Provide the (X, Y) coordinate of the cell's center where the given text is located.  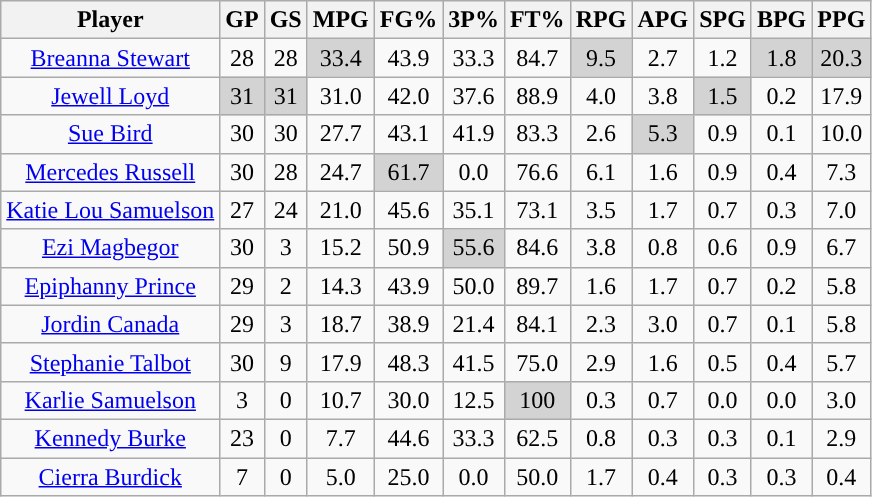
43.1 (408, 134)
7.7 (340, 438)
5.3 (663, 134)
Karlie Samuelson (110, 400)
5.0 (340, 477)
38.9 (408, 324)
5.7 (842, 362)
24 (286, 210)
33.4 (340, 58)
7.3 (842, 172)
73.1 (537, 210)
FG% (408, 20)
84.6 (537, 248)
55.6 (474, 248)
27 (242, 210)
Sue Bird (110, 134)
BPG (781, 20)
APG (663, 20)
89.7 (537, 286)
2 (286, 286)
84.1 (537, 324)
18.7 (340, 324)
9 (286, 362)
6.7 (842, 248)
84.7 (537, 58)
7.0 (842, 210)
88.9 (537, 96)
2.6 (601, 134)
42.0 (408, 96)
Jewell Loyd (110, 96)
83.3 (537, 134)
Epiphanny Prince (110, 286)
FT% (537, 20)
37.6 (474, 96)
76.6 (537, 172)
Ezi Magbegor (110, 248)
Mercedes Russell (110, 172)
RPG (601, 20)
75.0 (537, 362)
SPG (723, 20)
100 (537, 400)
0.5 (723, 362)
Player (110, 20)
3.5 (601, 210)
21.4 (474, 324)
PPG (842, 20)
6.1 (601, 172)
27.7 (340, 134)
GP (242, 20)
31.0 (340, 96)
48.3 (408, 362)
12.5 (474, 400)
30.0 (408, 400)
10.0 (842, 134)
1.8 (781, 58)
3P% (474, 20)
Kennedy Burke (110, 438)
41.5 (474, 362)
20.3 (842, 58)
21.0 (340, 210)
Katie Lou Samuelson (110, 210)
7 (242, 477)
62.5 (537, 438)
9.5 (601, 58)
4.0 (601, 96)
MPG (340, 20)
35.1 (474, 210)
61.7 (408, 172)
24.7 (340, 172)
2.7 (663, 58)
Jordin Canada (110, 324)
50.9 (408, 248)
14.3 (340, 286)
41.9 (474, 134)
44.6 (408, 438)
GS (286, 20)
Breanna Stewart (110, 58)
0.6 (723, 248)
1.2 (723, 58)
25.0 (408, 477)
Stephanie Talbot (110, 362)
15.2 (340, 248)
23 (242, 438)
45.6 (408, 210)
2.3 (601, 324)
1.5 (723, 96)
Cierra Burdick (110, 477)
10.7 (340, 400)
